Determine the [x, y] coordinate at the center of the cell enclosing the given text.  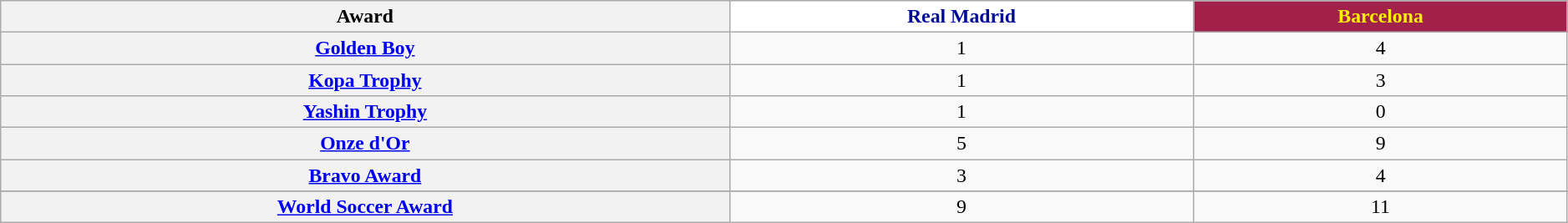
Onze d'Or [365, 143]
World Soccer Award [365, 206]
Barcelona [1380, 17]
Kopa Trophy [365, 80]
Yashin Trophy [365, 111]
0 [1380, 111]
Award [365, 17]
Golden Boy [365, 48]
11 [1380, 206]
Real Madrid [962, 17]
5 [962, 143]
Bravo Award [365, 175]
